Extract the (X, Y) coordinate from the center of the cell holding the provided text.  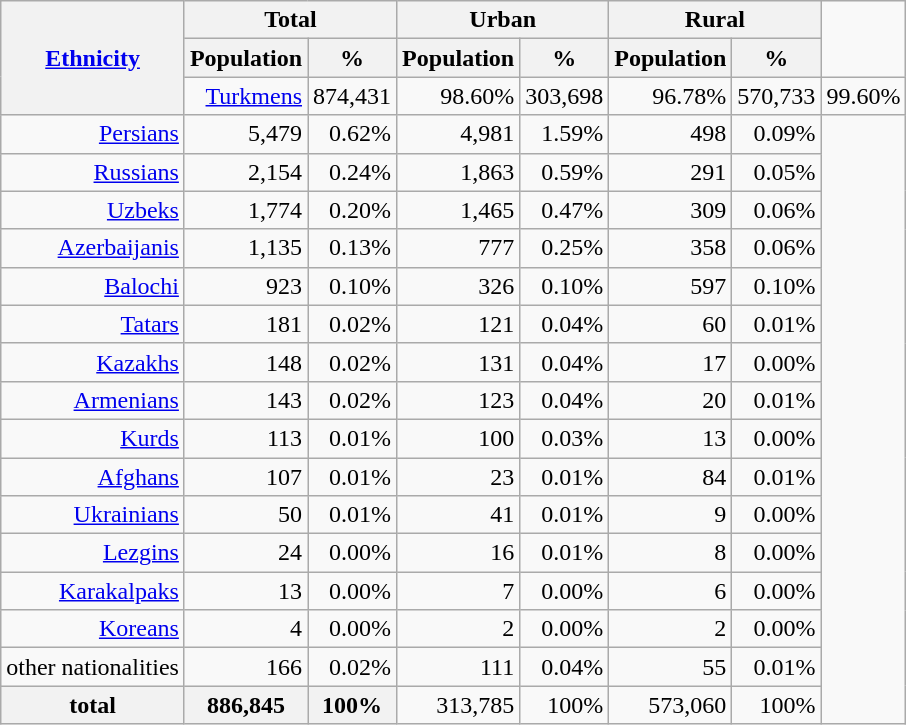
98.60% (458, 96)
Ethnicity (93, 58)
99.60% (864, 96)
309 (670, 210)
5,479 (246, 134)
123 (458, 400)
Persians (93, 134)
1,465 (458, 210)
166 (246, 667)
326 (458, 286)
1,863 (458, 172)
4 (246, 629)
96.78% (670, 96)
0.09% (776, 134)
Kurds (93, 438)
143 (246, 400)
6 (670, 591)
923 (246, 286)
23 (458, 477)
1.59% (564, 134)
1,774 (246, 210)
other nationalities (93, 667)
24 (246, 553)
874,431 (352, 96)
16 (458, 553)
0.24% (352, 172)
291 (670, 172)
303,698 (564, 96)
Rural (715, 20)
4,981 (458, 134)
7 (458, 591)
Urban (503, 20)
0.13% (352, 248)
Balochi (93, 286)
Karakalpaks (93, 591)
107 (246, 477)
498 (670, 134)
8 (670, 553)
Koreans (93, 629)
55 (670, 667)
Kazakhs (93, 362)
Azerbaijanis (93, 248)
1,135 (246, 248)
50 (246, 515)
0.62% (352, 134)
Russians (93, 172)
17 (670, 362)
Afghans (93, 477)
Uzbeks (93, 210)
313,785 (458, 705)
Total (290, 20)
Armenians (93, 400)
0.20% (352, 210)
total (93, 705)
0.25% (564, 248)
Tatars (93, 324)
0.03% (564, 438)
0.59% (564, 172)
358 (670, 248)
2,154 (246, 172)
9 (670, 515)
84 (670, 477)
100 (458, 438)
597 (670, 286)
111 (458, 667)
131 (458, 362)
777 (458, 248)
41 (458, 515)
148 (246, 362)
0.47% (564, 210)
570,733 (776, 96)
573,060 (670, 705)
20 (670, 400)
886,845 (246, 705)
Turkmens (246, 96)
113 (246, 438)
Lezgins (93, 553)
121 (458, 324)
Ukrainians (93, 515)
181 (246, 324)
0.05% (776, 172)
60 (670, 324)
